Detect which cell encompasses the target text, then output its (x, y) center coordinate. 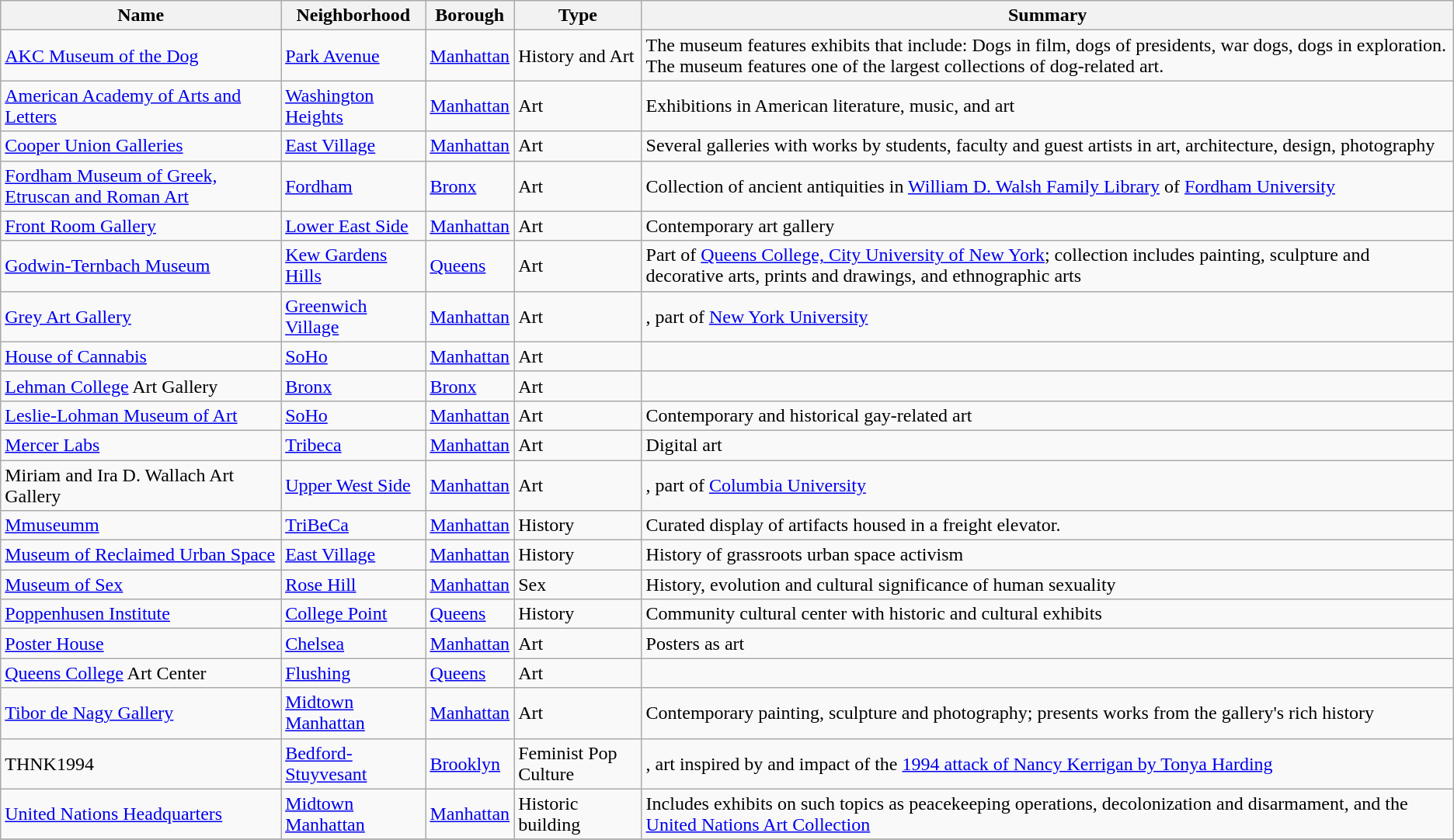
Rose Hill (353, 585)
Tribeca (353, 445)
Name (141, 16)
, art inspired by and impact of the 1994 attack of Nancy Kerrigan by Tonya Harding (1047, 764)
Collection of ancient antiquities in William D. Walsh Family Library of Fordham University (1047, 186)
Front Room Gallery (141, 226)
Washington Heights (353, 106)
Type (578, 16)
Digital art (1047, 445)
Cooper Union Galleries (141, 146)
Queens College Art Center (141, 673)
Museum of Reclaimed Urban Space (141, 555)
Includes exhibits on such topics as peacekeeping operations, decolonization and disarmament, and the United Nations Art Collection (1047, 814)
Neighborhood (353, 16)
Exhibitions in American literature, music, and art (1047, 106)
Tibor de Nagy Gallery (141, 713)
History of grassroots urban space activism (1047, 555)
Historic building (578, 814)
Brooklyn (470, 764)
Greenwich Village (353, 317)
Poppenhusen Institute (141, 614)
House of Cannabis (141, 356)
Grey Art Gallery (141, 317)
AKC Museum of the Dog (141, 56)
Poster House (141, 644)
Museum of Sex (141, 585)
, part of Columbia University (1047, 484)
Mmuseumm (141, 526)
Park Avenue (353, 56)
History and Art (578, 56)
Sex (578, 585)
THNK1994 (141, 764)
Leslie-Lohman Museum of Art (141, 415)
Upper West Side (353, 484)
Community cultural center with historic and cultural exhibits (1047, 614)
Bedford-Stuyvesant (353, 764)
Mercer Labs (141, 445)
College Point (353, 614)
Curated display of artifacts housed in a freight elevator. (1047, 526)
Lehman College Art Gallery (141, 386)
Flushing (353, 673)
Chelsea (353, 644)
History, evolution and cultural significance of human sexuality (1047, 585)
Contemporary painting, sculpture and photography; presents works from the gallery's rich history (1047, 713)
Fordham Museum of Greek, Etruscan and Roman Art (141, 186)
American Academy of Arts and Letters (141, 106)
Several galleries with works by students, faculty and guest artists in art, architecture, design, photography (1047, 146)
TriBeCa (353, 526)
Godwin-Ternbach Museum (141, 266)
Borough (470, 16)
, part of New York University (1047, 317)
Posters as art (1047, 644)
United Nations Headquarters (141, 814)
Kew Gardens Hills (353, 266)
Lower East Side (353, 226)
Feminist Pop Culture (578, 764)
Fordham (353, 186)
Miriam and Ira D. Wallach Art Gallery (141, 484)
Contemporary and historical gay-related art (1047, 415)
Contemporary art gallery (1047, 226)
Summary (1047, 16)
